Extract the (x, y) coordinate from the center of the cell holding the provided text.  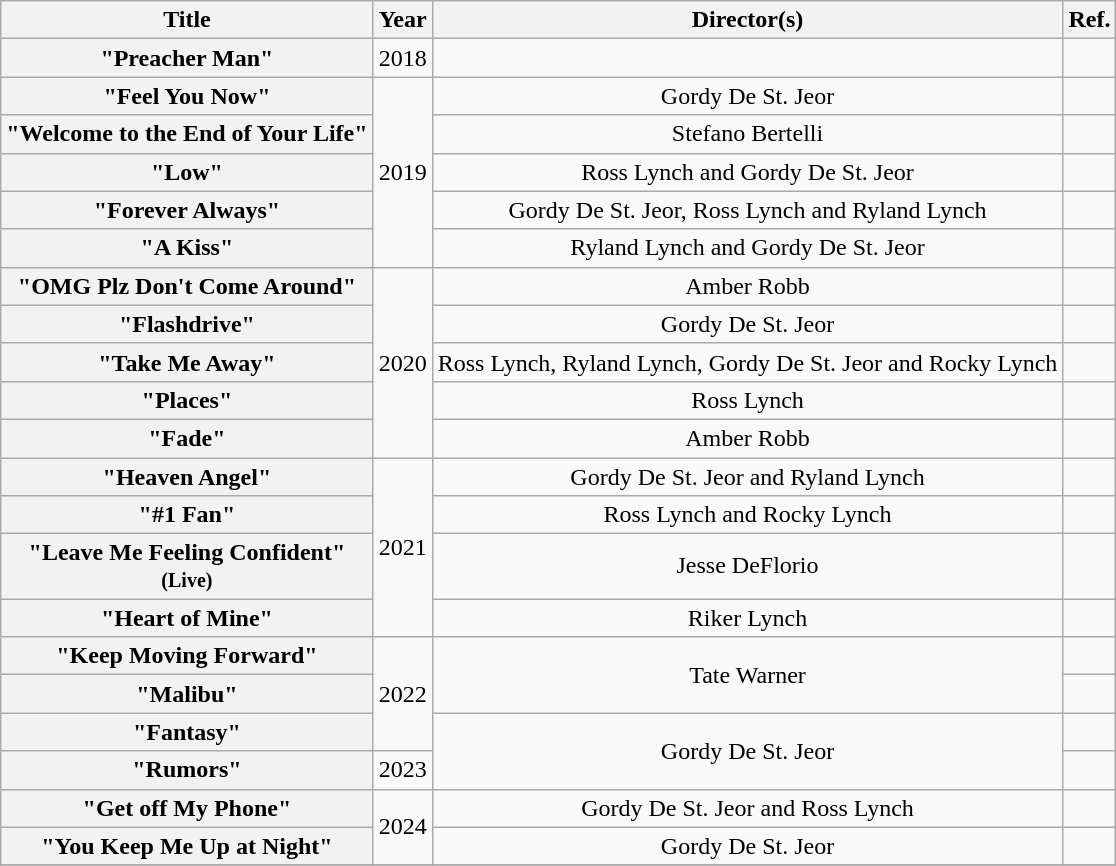
Tate Warner (748, 675)
"Fantasy" (187, 732)
Ryland Lynch and Gordy De St. Jeor (748, 248)
"Get off My Phone" (187, 808)
Year (402, 20)
2020 (402, 362)
Ross Lynch (748, 400)
2023 (402, 770)
"Forever Always" (187, 210)
"Places" (187, 400)
"Malibu" (187, 694)
Stefano Bertelli (748, 134)
"Preacher Man" (187, 58)
"Leave Me Feeling Confident" (Live) (187, 566)
Ross Lynch and Rocky Lynch (748, 515)
Gordy De St. Jeor and Ross Lynch (748, 808)
"OMG Plz Don't Come Around" (187, 286)
Title (187, 20)
Ross Lynch and Gordy De St. Jeor (748, 172)
"Welcome to the End of Your Life" (187, 134)
2021 (402, 548)
Ross Lynch, Ryland Lynch, Gordy De St. Jeor and Rocky Lynch (748, 362)
"Heart of Mine" (187, 618)
"Rumors" (187, 770)
Gordy De St. Jeor and Ryland Lynch (748, 477)
Jesse DeFlorio (748, 566)
2024 (402, 827)
Riker Lynch (748, 618)
"Flashdrive" (187, 324)
2022 (402, 694)
"Fade" (187, 438)
"Low" (187, 172)
2018 (402, 58)
"Heaven Angel" (187, 477)
Gordy De St. Jeor, Ross Lynch and Ryland Lynch (748, 210)
"You Keep Me Up at Night" (187, 846)
"A Kiss" (187, 248)
Director(s) (748, 20)
2019 (402, 172)
"Feel You Now" (187, 96)
"#1 Fan" (187, 515)
"Take Me Away" (187, 362)
"Keep Moving Forward" (187, 656)
Ref. (1090, 20)
